Capture the cell that displays the provided text and extract its [X, Y] central coordinate. 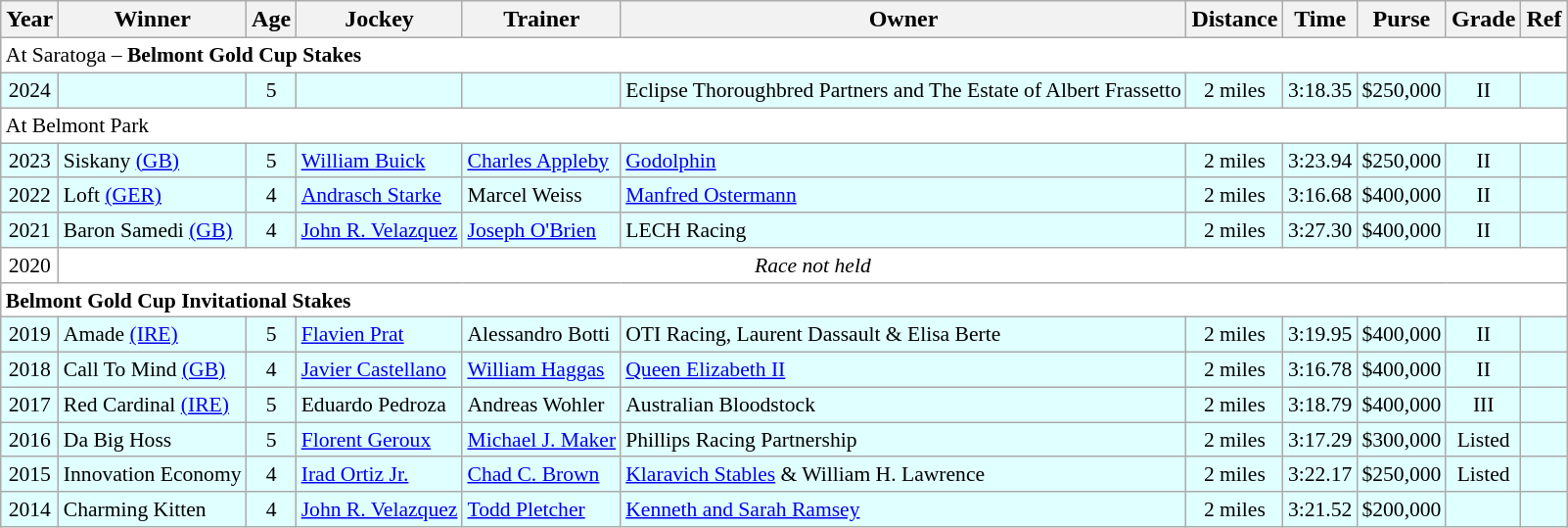
III [1483, 405]
3:21.52 [1319, 509]
Trainer [541, 20]
Grade [1483, 20]
2021 [29, 230]
OTI Racing, Laurent Dassault & Elisa Berte [903, 335]
Siskany (GB) [153, 161]
Belmont Gold Cup Invitational Stakes [784, 300]
2014 [29, 509]
2019 [29, 335]
Javier Castellano [380, 369]
At Belmont Park [784, 125]
2022 [29, 195]
Owner [903, 20]
Da Big Hoss [153, 440]
3:18.79 [1319, 405]
3:19.95 [1319, 335]
Innovation Economy [153, 474]
At Saratoga – Belmont Gold Cup Stakes [784, 56]
Irad Ortiz Jr. [380, 474]
$200,000 [1402, 509]
Chad C. Brown [541, 474]
$300,000 [1402, 440]
Time [1319, 20]
Todd Pletcher [541, 509]
Godolphin [903, 161]
2020 [29, 265]
Klaravich Stables & William H. Lawrence [903, 474]
2018 [29, 369]
Queen Elizabeth II [903, 369]
William Buick [380, 161]
LECH Racing [903, 230]
Alessandro Botti [541, 335]
Flavien Prat [380, 335]
Manfred Ostermann [903, 195]
Charming Kitten [153, 509]
Kenneth and Sarah Ramsey [903, 509]
3:23.94 [1319, 161]
Florent Geroux [380, 440]
Joseph O'Brien [541, 230]
Andrasch Starke [380, 195]
3:16.68 [1319, 195]
3:17.29 [1319, 440]
Eduardo Pedroza [380, 405]
3:27.30 [1319, 230]
Michael J. Maker [541, 440]
Loft (GER) [153, 195]
Year [29, 20]
Distance [1235, 20]
Andreas Wohler [541, 405]
2024 [29, 90]
3:18.35 [1319, 90]
3:22.17 [1319, 474]
Amade (IRE) [153, 335]
Call To Mind (GB) [153, 369]
Red Cardinal (IRE) [153, 405]
Race not held [812, 265]
3:16.78 [1319, 369]
Phillips Racing Partnership [903, 440]
Purse [1402, 20]
Winner [153, 20]
2017 [29, 405]
Charles Appleby [541, 161]
2016 [29, 440]
Age [272, 20]
2015 [29, 474]
Jockey [380, 20]
William Haggas [541, 369]
Eclipse Thoroughbred Partners and The Estate of Albert Frassetto [903, 90]
2023 [29, 161]
Ref [1545, 20]
Australian Bloodstock [903, 405]
Baron Samedi (GB) [153, 230]
Marcel Weiss [541, 195]
